From the cell containing the given text, extract its center point as [x, y] coordinate. 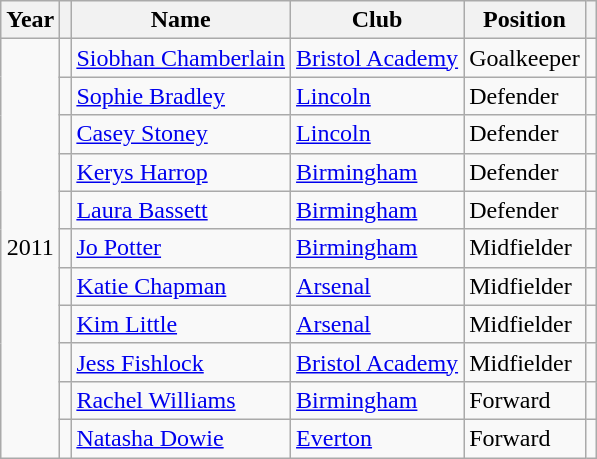
Casey Stoney [181, 134]
Jess Fishlock [181, 362]
Name [181, 20]
Everton [378, 438]
Kim Little [181, 324]
Club [378, 20]
Position [525, 20]
Goalkeeper [525, 58]
Natasha Dowie [181, 438]
2011 [30, 248]
Rachel Williams [181, 400]
Laura Bassett [181, 210]
Jo Potter [181, 248]
Kerys Harrop [181, 172]
Siobhan Chamberlain [181, 58]
Katie Chapman [181, 286]
Year [30, 20]
Sophie Bradley [181, 96]
